Extract the [x, y] coordinate from the center of the cell holding the provided text.  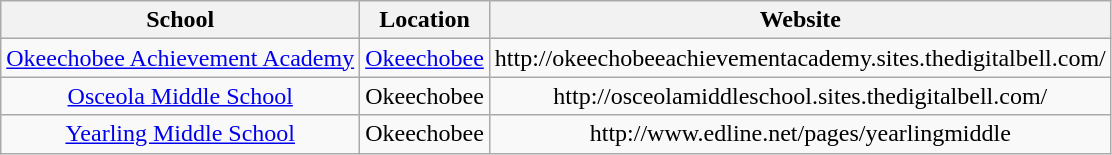
http://www.edline.net/pages/yearlingmiddle [800, 134]
http://osceolamiddleschool.sites.thedigitalbell.com/ [800, 96]
Website [800, 20]
Yearling Middle School [180, 134]
http://okeechobeeachievementacademy.sites.thedigitalbell.com/ [800, 58]
Okeechobee Achievement Academy [180, 58]
Osceola Middle School [180, 96]
School [180, 20]
Location [425, 20]
